Search for the cell housing the specified text and yield its (X, Y) center coordinate. 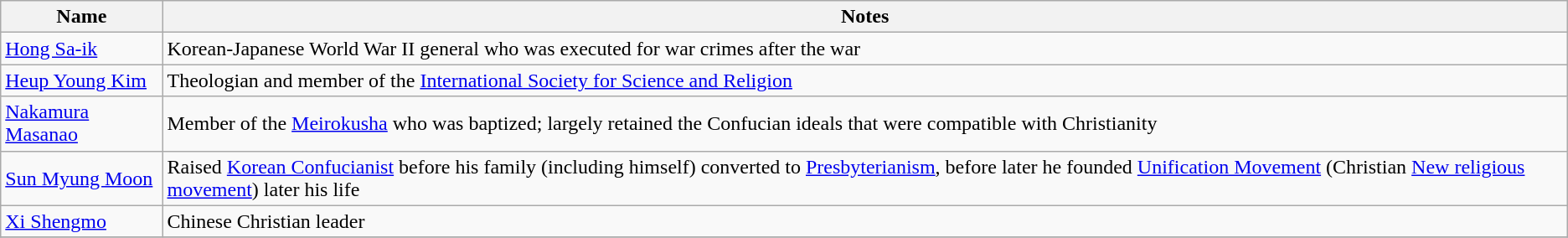
Name (82, 17)
Korean-Japanese World War II general who was executed for war crimes after the war (864, 49)
Theologian and member of the International Society for Science and Religion (864, 80)
Notes (864, 17)
Member of the Meirokusha who was baptized; largely retained the Confucian ideals that were compatible with Christianity (864, 124)
Hong Sa-ik (82, 49)
Heup Young Kim (82, 80)
Nakamura Masanao (82, 124)
Sun Myung Moon (82, 178)
Xi Shengmo (82, 221)
Chinese Christian leader (864, 221)
